Determine the (x, y) coordinate at the center of the cell enclosing the given text.  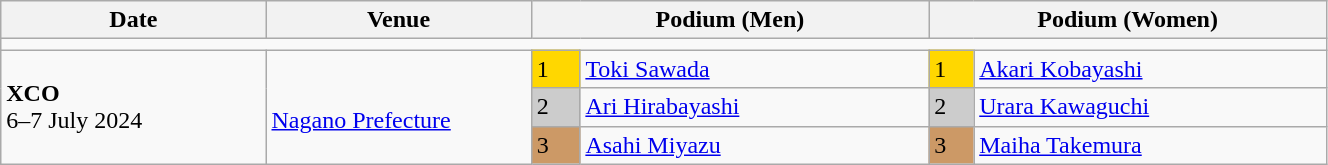
Toki Sawada (754, 69)
Nagano Prefecture (398, 107)
Akari Kobayashi (1150, 69)
Maiha Takemura (1150, 145)
Ari Hirabayashi (754, 107)
Podium (Men) (730, 20)
Urara Kawaguchi (1150, 107)
Podium (Women) (1128, 20)
Asahi Miyazu (754, 145)
Date (134, 20)
XCO 6–7 July 2024 (134, 107)
Venue (398, 20)
